Determine the (X, Y) coordinate at the center of the cell enclosing the given text.  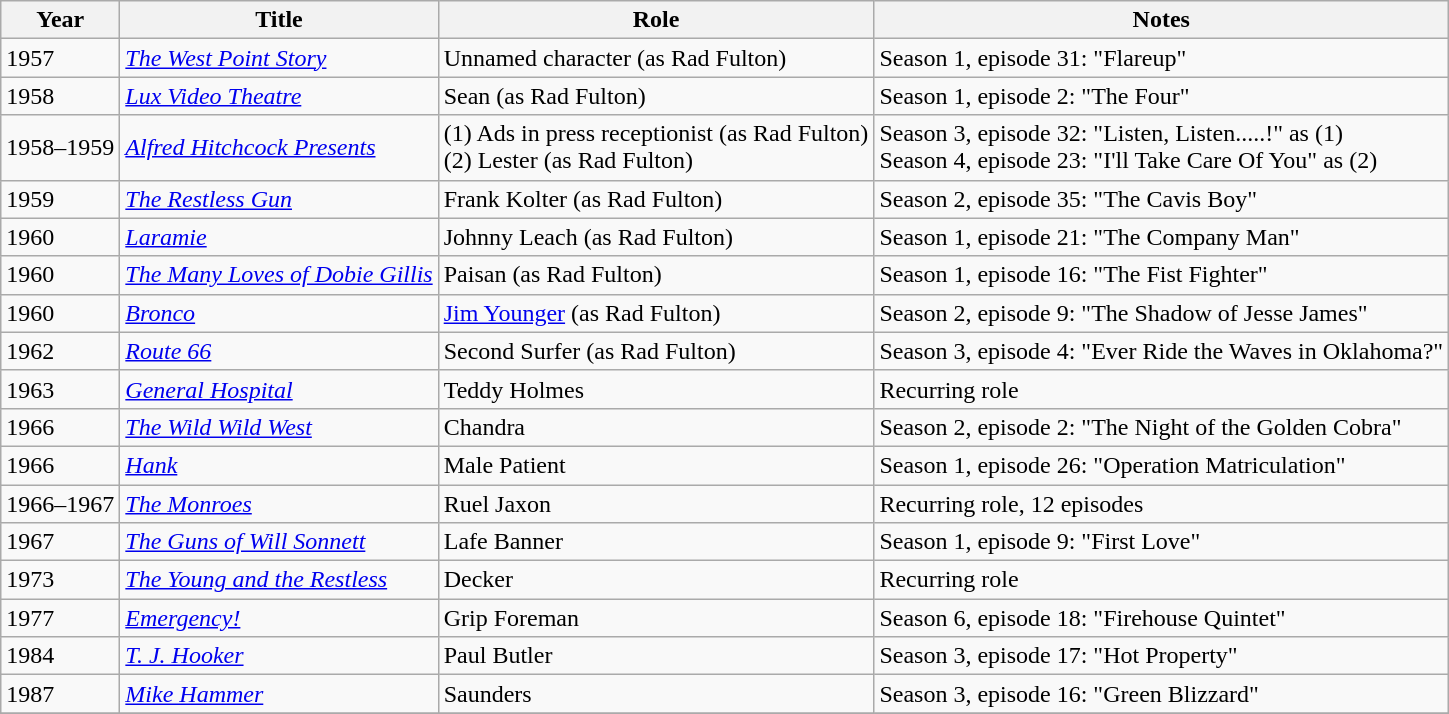
T. J. Hooker (279, 656)
Chandra (656, 427)
Season 2, episode 35: "The Cavis Boy" (1162, 199)
Bronco (279, 313)
Mike Hammer (279, 694)
General Hospital (279, 389)
Season 1, episode 26: "Operation Matriculation" (1162, 465)
1987 (60, 694)
1958–1959 (60, 148)
Season 3, episode 32: "Listen, Listen.....!" as (1)Season 4, episode 23: "I'll Take Care Of You" as (2) (1162, 148)
Title (279, 20)
1962 (60, 351)
The Restless Gun (279, 199)
The West Point Story (279, 58)
Sean (as Rad Fulton) (656, 96)
The Wild Wild West (279, 427)
Season 3, episode 17: "Hot Property" (1162, 656)
1966–1967 (60, 503)
Johnny Leach (as Rad Fulton) (656, 237)
Year (60, 20)
Unnamed character (as Rad Fulton) (656, 58)
Season 1, episode 21: "The Company Man" (1162, 237)
Season 2, episode 2: "The Night of the Golden Cobra" (1162, 427)
Route 66 (279, 351)
Frank Kolter (as Rad Fulton) (656, 199)
1958 (60, 96)
Paul Butler (656, 656)
1984 (60, 656)
The Many Loves of Dobie Gillis (279, 275)
Grip Foreman (656, 618)
Jim Younger (as Rad Fulton) (656, 313)
Recurring role, 12 episodes (1162, 503)
Lafe Banner (656, 542)
Ruel Jaxon (656, 503)
Lux Video Theatre (279, 96)
Season 3, episode 4: "Ever Ride the Waves in Oklahoma?" (1162, 351)
1973 (60, 580)
Season 6, episode 18: "Firehouse Quintet" (1162, 618)
Laramie (279, 237)
1967 (60, 542)
1977 (60, 618)
The Young and the Restless (279, 580)
Emergency! (279, 618)
Season 1, episode 9: "First Love" (1162, 542)
1963 (60, 389)
1957 (60, 58)
Season 1, episode 16: "The Fist Fighter" (1162, 275)
Season 1, episode 2: "The Four" (1162, 96)
(1) Ads in press receptionist (as Rad Fulton)(2) Lester (as Rad Fulton) (656, 148)
Role (656, 20)
Alfred Hitchcock Presents (279, 148)
Teddy Holmes (656, 389)
Notes (1162, 20)
Season 3, episode 16: "Green Blizzard" (1162, 694)
Second Surfer (as Rad Fulton) (656, 351)
The Guns of Will Sonnett (279, 542)
Season 2, episode 9: "The Shadow of Jesse James" (1162, 313)
Decker (656, 580)
Paisan (as Rad Fulton) (656, 275)
Male Patient (656, 465)
Saunders (656, 694)
Hank (279, 465)
The Monroes (279, 503)
1959 (60, 199)
Season 1, episode 31: "Flareup" (1162, 58)
